Capture the cell that displays the provided text and extract its [x, y] central coordinate. 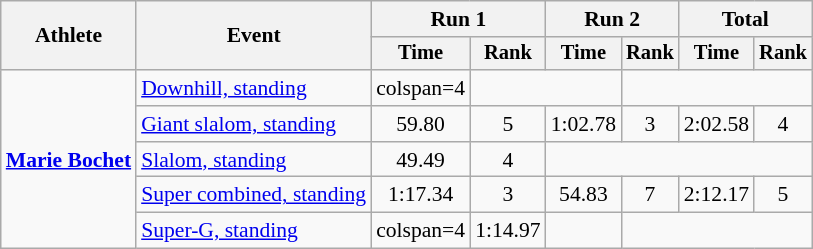
1:17.34 [420, 195]
59.80 [420, 124]
1:02.78 [584, 124]
2:02.58 [716, 124]
Run 2 [612, 19]
Total [746, 19]
Super combined, standing [254, 195]
Athlete [68, 36]
7 [650, 195]
Run 1 [458, 19]
Marie Bochet [68, 159]
Giant slalom, standing [254, 124]
Event [254, 36]
49.49 [420, 160]
Downhill, standing [254, 88]
Slalom, standing [254, 160]
54.83 [584, 195]
2:12.17 [716, 195]
Super-G, standing [254, 231]
1:14.97 [508, 231]
